Determine the (X, Y) coordinate at the center of the cell enclosing the given text.  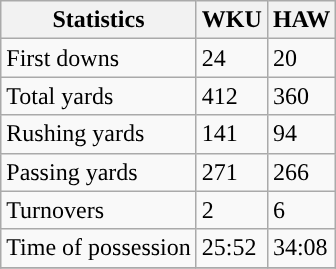
WKU (232, 20)
First downs (99, 58)
Passing yards (99, 172)
2 (232, 210)
Statistics (99, 20)
24 (232, 58)
Time of possession (99, 248)
412 (232, 96)
94 (301, 134)
6 (301, 210)
25:52 (232, 248)
Turnovers (99, 210)
266 (301, 172)
Rushing yards (99, 134)
Total yards (99, 96)
271 (232, 172)
34:08 (301, 248)
141 (232, 134)
360 (301, 96)
HAW (301, 20)
20 (301, 58)
